Capture the cell that displays the provided text and extract its [x, y] central coordinate. 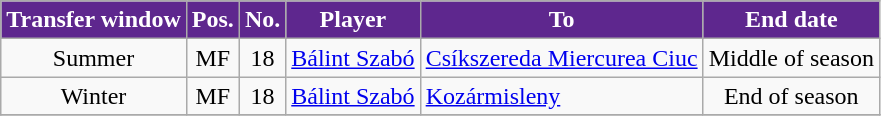
Kozármisleny [562, 96]
Player [353, 20]
End of season [791, 96]
Middle of season [791, 58]
No. [262, 20]
To [562, 20]
End date [791, 20]
Winter [94, 96]
Pos. [212, 20]
Summer [94, 58]
Csíkszereda Miercurea Ciuc [562, 58]
Transfer window [94, 20]
